Determine the (X, Y) coordinate at the center of the cell enclosing the given text.  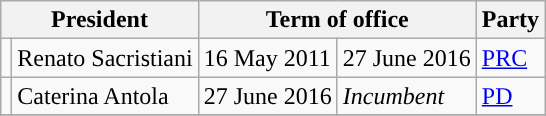
Renato Sacristiani (105, 58)
Party (510, 20)
President (100, 20)
Caterina Antola (105, 96)
Incumbent (406, 96)
PD (510, 96)
16 May 2011 (268, 58)
PRC (510, 58)
Term of office (337, 20)
